From the cell containing the given text, extract its center point as [X, Y] coordinate. 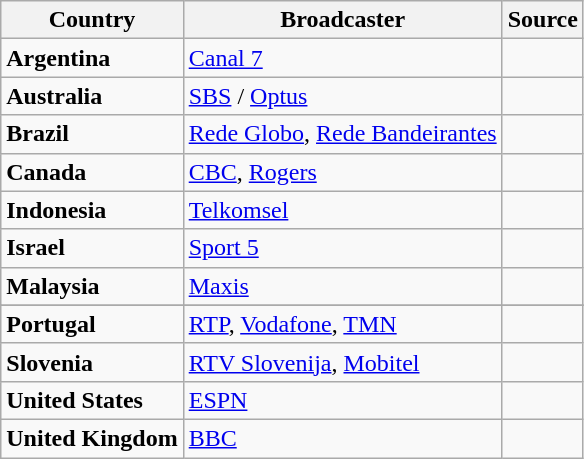
Sport 5 [342, 248]
RTP, Vodafone, TMN [342, 324]
RTV Slovenija, Mobitel [342, 362]
CBC, Rogers [342, 172]
Malaysia [92, 286]
United Kingdom [92, 438]
ESPN [342, 400]
Brazil [92, 134]
Australia [92, 96]
Canal 7 [342, 58]
BBC [342, 438]
Argentina [92, 58]
Telkomsel [342, 210]
Country [92, 20]
Rede Globo, Rede Bandeirantes [342, 134]
Canada [92, 172]
SBS / Optus [342, 96]
Portugal [92, 324]
Israel [92, 248]
Broadcaster [342, 20]
Source [542, 20]
Maxis [342, 286]
Slovenia [92, 362]
United States [92, 400]
Indonesia [92, 210]
